Detect which cell encompasses the target text, then output its [X, Y] center coordinate. 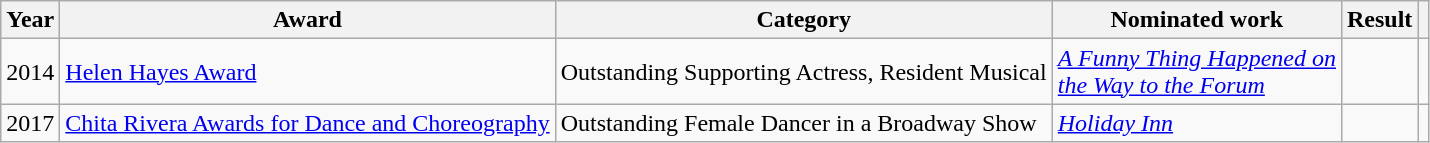
Chita Rivera Awards for Dance and Choreography [308, 123]
Outstanding Supporting Actress, Resident Musical [804, 72]
Nominated work [1196, 20]
Award [308, 20]
Result [1379, 20]
2014 [30, 72]
Year [30, 20]
Helen Hayes Award [308, 72]
Holiday Inn [1196, 123]
2017 [30, 123]
Category [804, 20]
A Funny Thing Happened on the Way to the Forum [1196, 72]
Outstanding Female Dancer in a Broadway Show [804, 123]
